Return the [X, Y] coordinate for the center point of the cell that contains the specified text.  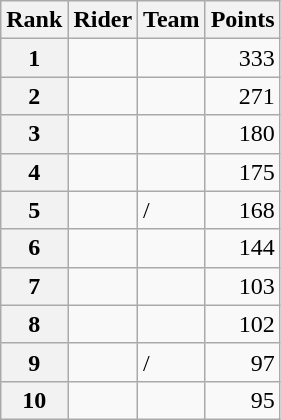
95 [242, 400]
175 [242, 172]
102 [242, 324]
Team [172, 20]
9 [34, 362]
333 [242, 58]
Points [242, 20]
3 [34, 134]
180 [242, 134]
271 [242, 96]
Rank [34, 20]
7 [34, 286]
8 [34, 324]
5 [34, 210]
97 [242, 362]
144 [242, 248]
1 [34, 58]
2 [34, 96]
10 [34, 400]
4 [34, 172]
168 [242, 210]
103 [242, 286]
6 [34, 248]
Rider [103, 20]
